Search for the cell housing the specified text and yield its [x, y] center coordinate. 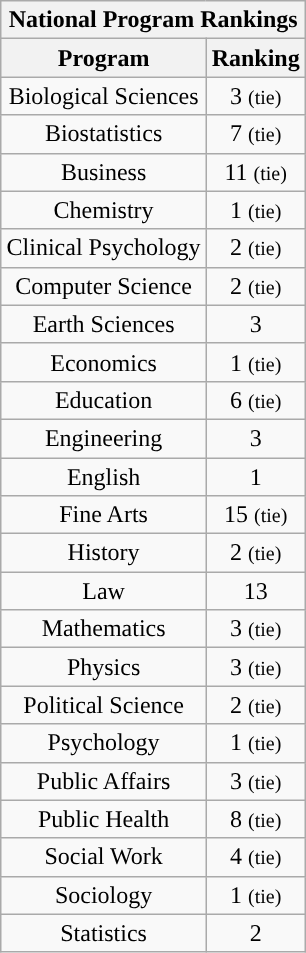
6 (tie) [256, 400]
Biostatistics [104, 134]
Chemistry [104, 210]
Economics [104, 362]
Engineering [104, 438]
Statistics [104, 933]
1 [256, 477]
Public Health [104, 819]
Physics [104, 667]
Computer Science [104, 286]
Program [104, 58]
4 (tie) [256, 857]
Clinical Psychology [104, 248]
Ranking [256, 58]
Biological Sciences [104, 96]
13 [256, 591]
National Program Rankings [153, 20]
11 (tie) [256, 172]
Public Affairs [104, 781]
Sociology [104, 895]
15 (tie) [256, 515]
2 [256, 933]
English [104, 477]
Political Science [104, 705]
Law [104, 591]
Mathematics [104, 629]
History [104, 553]
Fine Arts [104, 515]
Earth Sciences [104, 324]
Social Work [104, 857]
Psychology [104, 743]
Business [104, 172]
7 (tie) [256, 134]
8 (tie) [256, 819]
Education [104, 400]
